Detect which cell encompasses the target text, then output its [X, Y] center coordinate. 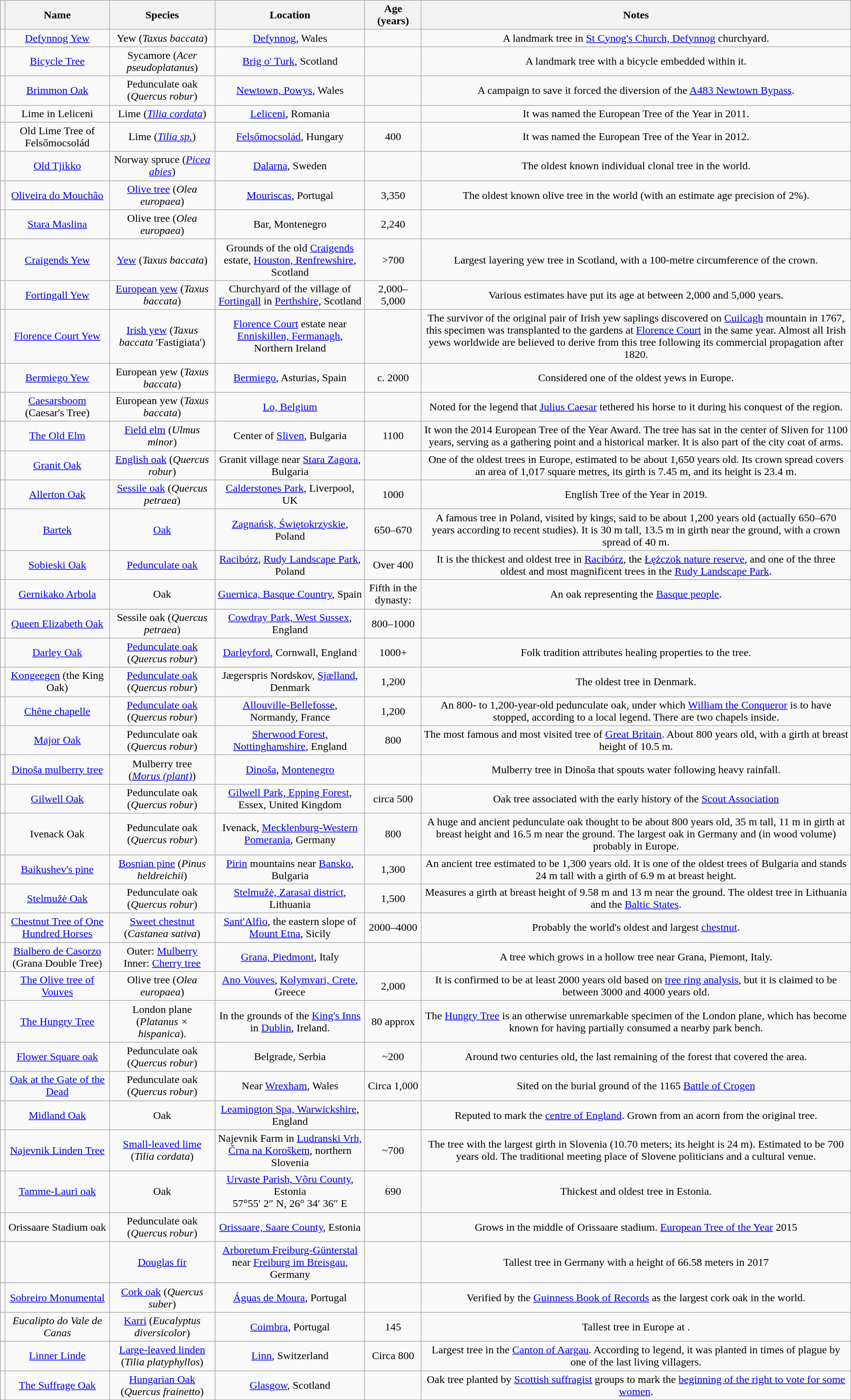
An oak representing the Basque people. [636, 594]
Karri (Eucalyptus diversicolor) [162, 1326]
Lo, Belgium [290, 407]
~700 [393, 1150]
It was named the European Tree of the Year in 2011. [636, 114]
Considered one of the oldest yews in Europe. [636, 377]
Major Oak [57, 740]
Allerton Oak [57, 495]
2,000–5,000 [393, 295]
Orissaare, Saare County, Estonia [290, 1227]
The Hungry Tree [57, 1021]
Location [290, 15]
Chêne chapelle [57, 711]
A landmark tree with a bicycle embedded within it. [636, 61]
Mulberry tree in Dinoša that spouts water following heavy rainfall. [636, 770]
Sobreiro Monumental [57, 1298]
The Olive tree of Vouves [57, 986]
Noted for the legend that Julius Caesar tethered his horse to it during his conquest of the region. [636, 407]
Leliceni, Romania [290, 114]
Stelmužė Oak [57, 899]
Leamington Spa, Warwickshire, England [290, 1115]
Grana, Piedmont, Italy [290, 957]
Granit Oak [57, 465]
Pirin mountains near Bansko, Bulgaria [290, 869]
Stelmužė, Zarasai district, Lithuania [290, 899]
Measures a girth at breast height of 9.58 m and 13 m near the ground. The oldest tree in Lithuania and the Baltic States. [636, 899]
The oldest known olive tree in the world (with an estimate age precision of 2%). [636, 195]
Newtown, Powys, Wales [290, 91]
2,240 [393, 225]
Notes [636, 15]
Eucalipto do Vale de Canas [57, 1326]
Lime in Leliceni [57, 114]
A landmark tree in St Cynog's Church, Defynnog churchyard. [636, 38]
Florence Court Yew [57, 336]
Cowdray Park, West Sussex, England [290, 623]
~200 [393, 1057]
It is confirmed to be at least 2000 years old based on tree ring analysis, but it is claimed to be between 3000 and 4000 years old. [636, 986]
Chestnut Tree of One Hundred Horses [57, 928]
Sant'Alfio, the eastern slope of Mount Etna, Sicily [290, 928]
Bialbero de Casorzo (Grana Double Tree) [57, 957]
Felsőmocsolád, Hungary [290, 136]
Bermiego Yew [57, 377]
Field elm (Ulmus minor) [162, 436]
Gernikako Arbola [57, 594]
Florence Court estate near Enniskillen, Fermanagh, Northern Ireland [290, 336]
Oak tree associated with the early history of the Scout Association [636, 798]
Pedunculate oak [162, 565]
The Suffrage Oak [57, 1385]
Bosnian pine (Pinus heldreichii) [162, 869]
800–1000 [393, 623]
Bartek [57, 530]
Grounds of the old Craigends estate, Houston, Renfrewshire, Scotland [290, 260]
Sited on the burial ground of the 1165 Battle of Crogen [636, 1086]
Defynnog, Wales [290, 38]
Sycamore (Acer pseudoplatanus) [162, 61]
Belgrade, Serbia [290, 1057]
Fifth in the dynasty: [393, 594]
Ivenack Oak [57, 834]
Zagnańsk, Świętokrzyskie, Poland [290, 530]
2000–4000 [393, 928]
Reputed to mark the centre of England. Grown from an acorn from the original tree. [636, 1115]
Largest tree in the Canton of Aargau. According to legend, it was planted in times of plague by one of the last living villagers. [636, 1356]
Large-leaved linden (Tilia platyphyllos) [162, 1356]
circa 500 [393, 798]
1000 [393, 495]
Stara Maslina [57, 225]
Bar, Montenegro [290, 225]
Águas de Moura, Portugal [290, 1298]
Folk tradition attributes healing properties to the tree. [636, 653]
1,500 [393, 899]
1000+ [393, 653]
It was named the European Tree of the Year in 2012. [636, 136]
Najevnik Linden Tree [57, 1150]
Sobieski Oak [57, 565]
Racibórz, Rudy Landscape Park, Poland [290, 565]
English oak (Quercus robur) [162, 465]
1100 [393, 436]
Dinoša mulberry tree [57, 770]
In the grounds of the King's Inns in Dublin, Ireland. [290, 1021]
Sweet chestnut (Castanea sativa) [162, 928]
Brimmon Oak [57, 91]
Thickest and oldest tree in Estonia. [636, 1192]
Najevnik Farm in Ludranski Vrh, Črna na Koroškem, northern Slovenia [290, 1150]
Tamme-Lauri oak [57, 1192]
The Hungry Tree is an otherwise unremarkable specimen of the London plane, which has become known for having partially consumed a nearby park bench. [636, 1021]
Circa 800 [393, 1356]
Small-leaved lime (Tilia cordata) [162, 1150]
650–670 [393, 530]
The most famous and most visited tree of Great Britain. About 800 years old, with a girth at breast height of 10.5 m. [636, 740]
Granit village near Stara Zagora, Bulgaria [290, 465]
Oak tree planted by Scottish suffragist groups to mark the beginning of the right to vote for some women. [636, 1385]
2,000 [393, 986]
Oliveira do Mouchão [57, 195]
Tallest tree in Germany with a height of 66.58 meters in 2017 [636, 1262]
Bicycle Tree [57, 61]
Old Lime Tree of Felsőmocsolád [57, 136]
Orissaare Stadium oak [57, 1227]
A tree which grows in a hollow tree near Grana, Piemont, Italy. [636, 957]
Bermiego, Asturias, Spain [290, 377]
Sherwood Forest, Nottinghamshire, England [290, 740]
Probably the world's oldest and largest chestnut. [636, 928]
Name [57, 15]
Guernica, Basque Country, Spain [290, 594]
Calderstones Park, Liverpool, UK [290, 495]
Jægerspris Nordskov, Sjælland, Denmark [290, 682]
Oak at the Gate of the Dead [57, 1086]
Linn, Switzerland [290, 1356]
1,300 [393, 869]
Lime (Tilia cordata) [162, 114]
Baikushev's pine [57, 869]
English Tree of the Year in 2019. [636, 495]
Churchyard of the village of Fortingall in Perthshire, Scotland [290, 295]
Mouriscas, Portugal [290, 195]
Near Wrexham, Wales [290, 1086]
Craigends Yew [57, 260]
690 [393, 1192]
Glasgow, Scotland [290, 1385]
>700 [393, 260]
Midland Oak [57, 1115]
Linner Linde [57, 1356]
Urvaste Parish, Võru County, Estonia57°55′ 2″ N, 26° 34′ 36″ E [290, 1192]
Dalarna, Sweden [290, 166]
Outer: MulberryInner: Cherry tree [162, 957]
The Old Elm [57, 436]
c. 2000 [393, 377]
Lime (Tilia sp.) [162, 136]
Tallest tree in Europe at . [636, 1326]
The oldest known individual clonal tree in the world. [636, 166]
Various estimates have put its age at between 2,000 and 5,000 years. [636, 295]
Darley Oak [57, 653]
Flower Square oak [57, 1057]
Ivenack, Mecklenburg-Western Pomerania, Germany [290, 834]
145 [393, 1326]
Mulberry tree(Morus (plant)) [162, 770]
Brig o' Turk, Scotland [290, 61]
The oldest tree in Denmark. [636, 682]
Gilwell Oak [57, 798]
Verified by the Guinness Book of Records as the largest cork oak in the world. [636, 1298]
Old Tjikko [57, 166]
London plane (Platanus × hispanica). [162, 1021]
Fortingall Yew [57, 295]
Grows in the middle of Orissaare stadium. European Tree of the Year 2015 [636, 1227]
Coimbra, Portugal [290, 1326]
A campaign to save it forced the diversion of the A483 Newtown Bypass. [636, 91]
Hungarian Oak (Quercus frainetto) [162, 1385]
Defynnog Yew [57, 38]
Arboretum Freiburg-Günterstal near Freiburg im Breisgau, Germany [290, 1262]
Caesarsboom (Caesar's Tree) [57, 407]
Cork oak (Quercus suber) [162, 1298]
Dinoša, Montenegro [290, 770]
Kongeegen (the King Oak) [57, 682]
Darleyford, Cornwall, England [290, 653]
80 approx [393, 1021]
Norway spruce (Picea abies) [162, 166]
Circa 1,000 [393, 1086]
Gilwell Park, Epping Forest, Essex, United Kingdom [290, 798]
Species [162, 15]
3,350 [393, 195]
Around two centuries old, the last remaining of the forest that covered the area. [636, 1057]
Queen Elizabeth Oak [57, 623]
Over 400 [393, 565]
Ano Vouves, Kolymvari, Crete, Greece [290, 986]
Irish yew (Taxus baccata 'Fastigiata') [162, 336]
Largest layering yew tree in Scotland, with a 100-metre circumference of the crown. [636, 260]
400 [393, 136]
Center of Sliven, Bulgaria [290, 436]
Age (years) [393, 15]
Allouville-Bellefosse, Normandy, France [290, 711]
Douglas fir [162, 1262]
